Identify which cell holds the provided text, then report its [X, Y] central coordinate. 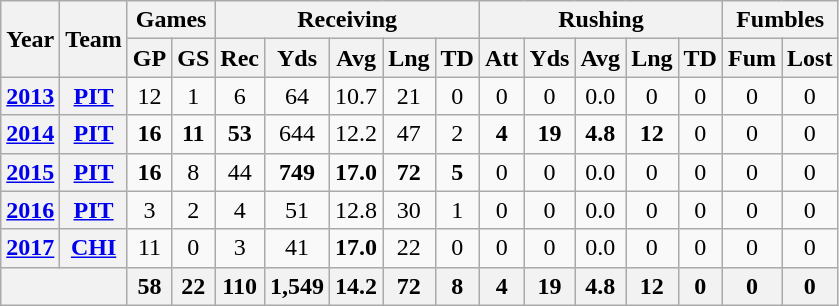
44 [240, 172]
2017 [30, 248]
GS [194, 58]
Games [170, 20]
Rec [240, 58]
Lost [810, 58]
1,549 [298, 286]
GP [149, 58]
Year [30, 39]
CHI [94, 248]
Fumbles [780, 20]
41 [298, 248]
Att [501, 58]
5 [457, 172]
6 [240, 96]
21 [409, 96]
12.2 [356, 134]
749 [298, 172]
10.7 [356, 96]
51 [298, 210]
14.2 [356, 286]
30 [409, 210]
110 [240, 286]
47 [409, 134]
53 [240, 134]
64 [298, 96]
2014 [30, 134]
Fum [752, 58]
Rushing [600, 20]
2015 [30, 172]
2013 [30, 96]
2016 [30, 210]
12.8 [356, 210]
644 [298, 134]
58 [149, 286]
Receiving [348, 20]
Team [94, 39]
